Detect which cell encompasses the target text, then output its (X, Y) center coordinate. 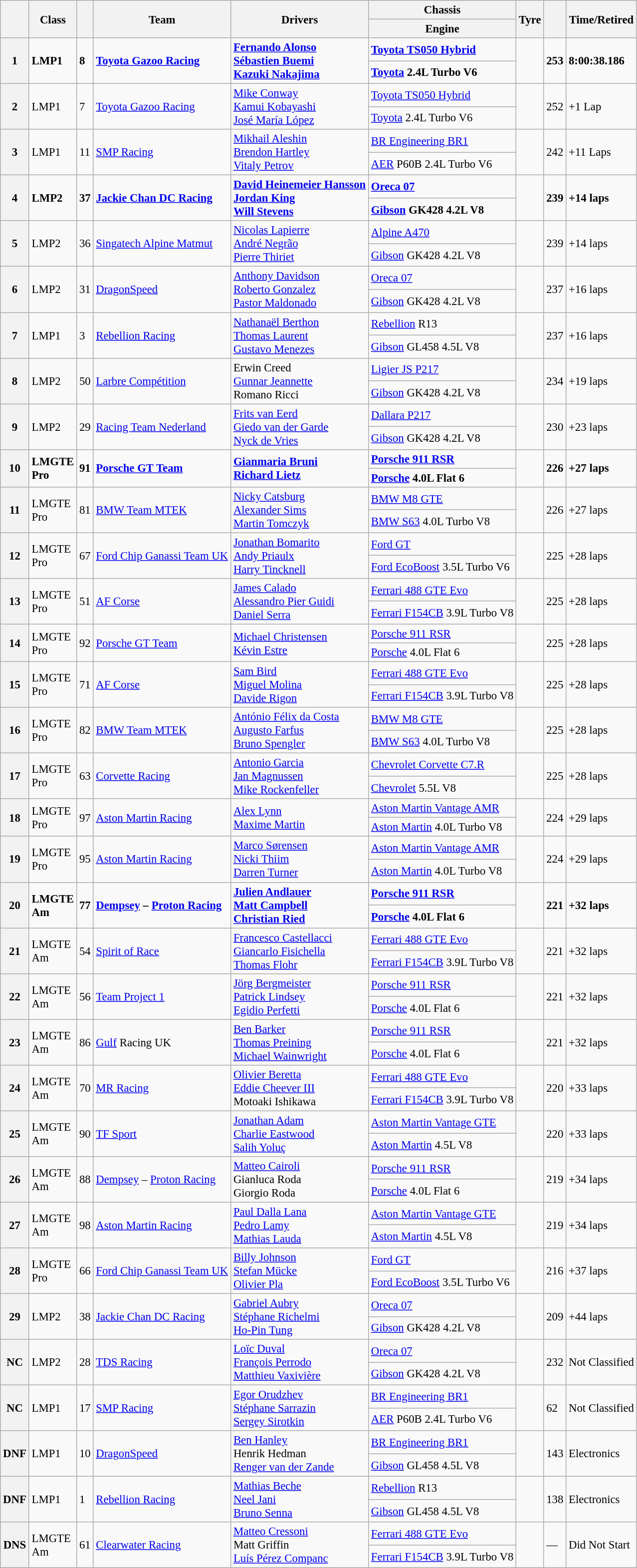
Singatech Alpine Matmut (162, 244)
Engine (442, 29)
242 (555, 152)
15 (15, 685)
Antonio Garcia Jan Magnussen Mike Rockenfeller (300, 776)
Jonathan Bomarito Andy Priaulx Harry Tincknell (300, 556)
Alex Lynn Maxime Martin (300, 818)
TDS Racing (162, 1362)
Dallara P217 (442, 415)
+23 laps (602, 427)
13 (15, 602)
Drivers (300, 19)
23 (15, 1042)
81 (85, 510)
234 (555, 381)
Fernando Alonso Sébastien Buemi Kazuki Nakajima (300, 61)
50 (85, 381)
Racing Team Nederland (162, 427)
19 (15, 860)
25 (15, 1134)
9 (15, 427)
Olivier Beretta Eddie Cheever III Motoaki Ishikawa (300, 1088)
Chevrolet Corvette C7.R (442, 765)
Chassis (442, 10)
Gianmaria Bruni Richard Lietz (300, 468)
Tyre (530, 19)
Gulf Racing UK (162, 1042)
6 (15, 290)
143 (555, 1454)
António Félix da Costa Augusto Farfus Bruno Spengler (300, 730)
63 (85, 776)
138 (555, 1500)
+19 laps (602, 381)
38 (85, 1317)
82 (85, 730)
Julien Andlauer Matt Campbell Christian Ried (300, 905)
Nicky Catsburg Alexander Sims Martin Tomczyk (300, 510)
David Heinemeier Hansson Jordan King Will Stevens (300, 198)
230 (555, 427)
Billy Johnson Stefan Mücke Olivier Pla (300, 1271)
Mike Conway Kamui Kobayashi José María López (300, 107)
Jörg Bergmeister Patrick Lindsey Egidio Perfetti (300, 996)
4 (15, 198)
Mikhail Aleshin Brendon Hartley Vitaly Petrov (300, 152)
TF Sport (162, 1134)
86 (85, 1042)
252 (555, 107)
Francesco Castellacci Giancarlo Fisichella Thomas Flohr (300, 951)
22 (15, 996)
98 (85, 1225)
Larbre Compétition (162, 381)
Erwin Creed Gunnar Jeannette Romano Ricci (300, 381)
24 (15, 1088)
62 (555, 1408)
12 (15, 556)
77 (85, 905)
20 (15, 905)
31 (85, 290)
95 (85, 860)
56 (85, 996)
90 (85, 1134)
2 (15, 107)
MR Racing (162, 1088)
Spirit of Race (162, 951)
216 (555, 1271)
18 (15, 818)
Ligier JS P217 (442, 369)
Ben Barker Thomas Preining Michael Wainwright (300, 1042)
Gabriel Aubry Stéphane Richelmi Ho-Pin Tung (300, 1317)
71 (85, 685)
21 (15, 951)
16 (15, 730)
5 (15, 244)
Alpine A470 (442, 232)
Mathias Beche Neel Jani Bruno Senna (300, 1500)
+11 Laps (602, 152)
91 (85, 468)
Loïc Duval François Perrodo Matthieu Vaxivière (300, 1362)
209 (555, 1317)
66 (85, 1271)
Michael Christensen Kévin Estre (300, 643)
70 (85, 1088)
Nathanaël Berthon Thomas Laurent Gustavo Menezes (300, 335)
Jonathan Adam Charlie Eastwood Salih Yoluç (300, 1134)
Team Project 1 (162, 996)
Marco Sørensen Nicki Thiim Darren Turner (300, 860)
Egor Orudzhev Stéphane Sarrazin Sergey Sirotkin (300, 1408)
Time/Retired (602, 19)
Frits van Eerd Giedo van der Garde Nyck de Vries (300, 427)
26 (15, 1180)
88 (85, 1180)
Nicolas Lapierre André Negrão Pierre Thiriet (300, 244)
Anthony Davidson Roberto Gonzalez Pastor Maldonado (300, 290)
+44 laps (602, 1317)
+37 laps (602, 1271)
92 (85, 643)
Ben Hanley Henrik Hedman Renger van der Zande (300, 1454)
Corvette Racing (162, 776)
36 (85, 244)
Team (162, 19)
253 (555, 61)
51 (85, 602)
+1 Lap (602, 107)
Chevrolet 5.5L V8 (442, 788)
8:00:38.186 (602, 61)
67 (85, 556)
232 (555, 1362)
14 (15, 643)
Class (53, 19)
Sam Bird Miguel Molina Davide Rigon (300, 685)
Matteo Cairoli Gianluca Roda Giorgio Roda (300, 1180)
54 (85, 951)
Paul Dalla Lana Pedro Lamy Mathias Lauda (300, 1225)
27 (15, 1225)
97 (85, 818)
James Calado Alessandro Pier Guidi Daniel Serra (300, 602)
37 (85, 198)
